Find where the given text appears and provide that cell's center as (X, Y) coordinate. 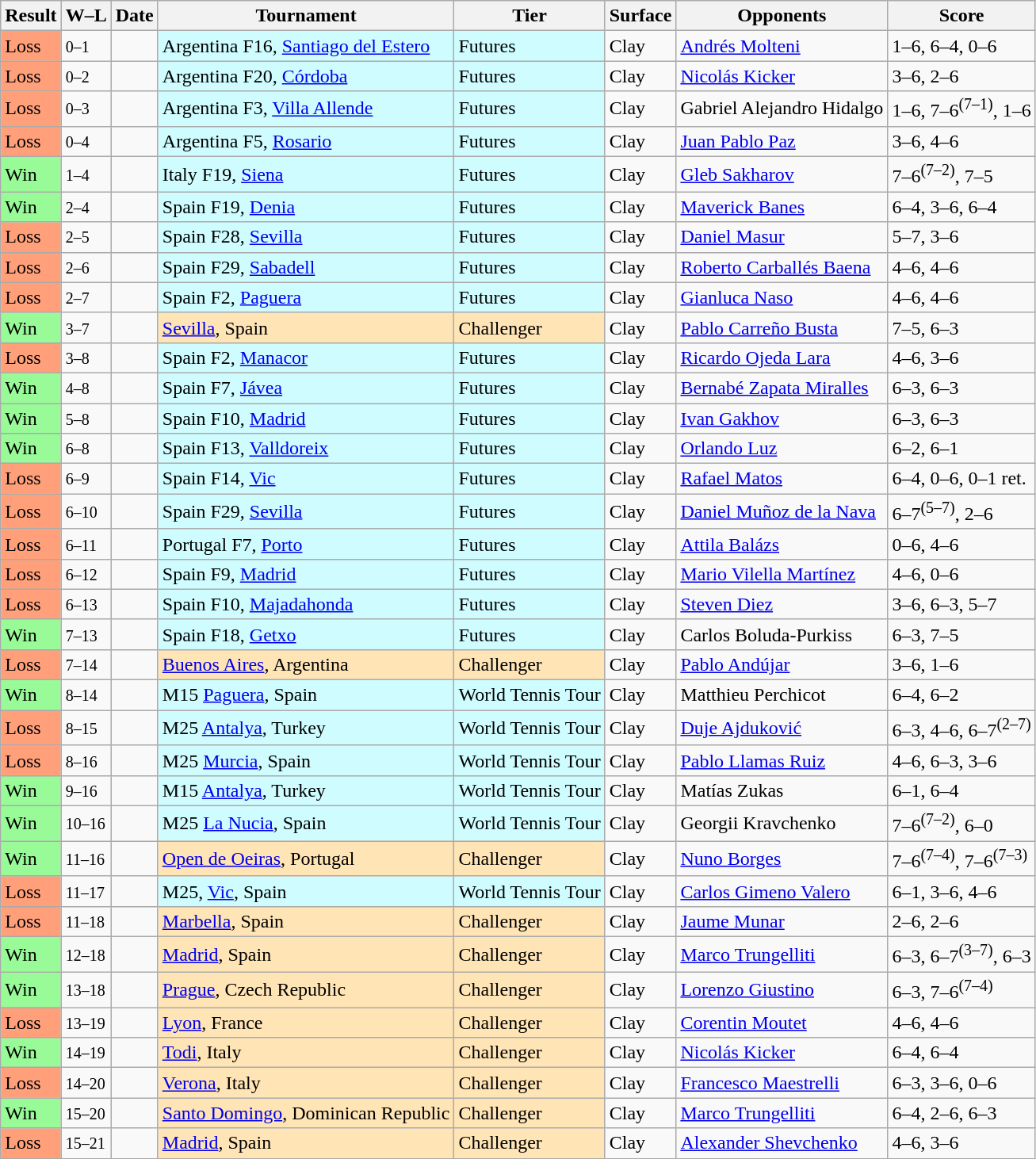
Spain F18, Getxo (306, 634)
Matthieu Perchicot (782, 695)
6–2, 6–1 (961, 449)
Argentina F20, Córdoba (306, 76)
8–16 (86, 760)
6–1, 6–4 (961, 790)
11–17 (86, 891)
Maverick Banes (782, 207)
Pablo Carreño Busta (782, 327)
14–20 (86, 1083)
Jaume Munar (782, 922)
Argentina F3, Villa Allende (306, 109)
0–1 (86, 46)
Spain F13, Valldoreix (306, 449)
Italy F19, Siena (306, 174)
6–7(5–7), 2–6 (961, 512)
3–6, 2–6 (961, 76)
M25 Murcia, Spain (306, 760)
Result (31, 16)
Spain F29, Sevilla (306, 512)
7–5, 6–3 (961, 327)
0–4 (86, 141)
Buenos Aires, Argentina (306, 665)
4–6, 0–6 (961, 574)
5–7, 3–6 (961, 237)
Portugal F7, Porto (306, 544)
Andrés Molteni (782, 46)
Lyon, France (306, 1023)
Gabriel Alejandro Hidalgo (782, 109)
3–6, 4–6 (961, 141)
6–10 (86, 512)
M25 La Nucia, Spain (306, 823)
6–4, 2–6, 6–3 (961, 1113)
Spain F2, Paguera (306, 297)
2–4 (86, 207)
0–6, 4–6 (961, 544)
1–4 (86, 174)
6–3, 6–7(3–7), 6–3 (961, 954)
Tier (529, 16)
6–13 (86, 604)
Steven Diez (782, 604)
5–8 (86, 419)
Juan Pablo Paz (782, 141)
3–6, 1–6 (961, 665)
7–6(7–2), 7–5 (961, 174)
M15 Paguera, Spain (306, 695)
Francesco Maestrelli (782, 1083)
Carlos Boluda-Purkiss (782, 634)
Georgii Kravchenko (782, 823)
W–L (86, 16)
Spain F2, Manacor (306, 358)
Marbella, Spain (306, 922)
2–7 (86, 297)
Attila Balázs (782, 544)
3–7 (86, 327)
Gleb Sakharov (782, 174)
Bernabé Zapata Miralles (782, 388)
Ivan Gakhov (782, 419)
6–4, 0–6, 0–1 ret. (961, 479)
Rafael Matos (782, 479)
11–16 (86, 859)
Matías Zukas (782, 790)
6–3, 7–6(7–4) (961, 989)
Spain F29, Sabadell (306, 267)
Spain F14, Vic (306, 479)
6–4, 6–4 (961, 1053)
10–16 (86, 823)
Score (961, 16)
Duje Ajduković (782, 728)
11–18 (86, 922)
Spain F10, Majadahonda (306, 604)
Santo Domingo, Dominican Republic (306, 1113)
7–6(7–4), 7–6(7–3) (961, 859)
Carlos Gimeno Valero (782, 891)
1–6, 6–4, 0–6 (961, 46)
Corentin Moutet (782, 1023)
Argentina F16, Santiago del Estero (306, 46)
6–3, 4–6, 6–7(2–7) (961, 728)
14–19 (86, 1053)
6–4, 6–2 (961, 695)
Spain F10, Madrid (306, 419)
Alexander Shevchenko (782, 1143)
M25 Antalya, Turkey (306, 728)
Nuno Borges (782, 859)
M15 Antalya, Turkey (306, 790)
Spain F28, Sevilla (306, 237)
Orlando Luz (782, 449)
Pablo Andújar (782, 665)
2–6, 2–6 (961, 922)
Mario Vilella Martínez (782, 574)
2–5 (86, 237)
12–18 (86, 954)
13–19 (86, 1023)
Daniel Masur (782, 237)
Sevilla, Spain (306, 327)
Open de Oeiras, Portugal (306, 859)
0–2 (86, 76)
Date (135, 16)
3–6, 6–3, 5–7 (961, 604)
Ricardo Ojeda Lara (782, 358)
3–8 (86, 358)
Todi, Italy (306, 1053)
15–20 (86, 1113)
1–6, 7–6(7–1), 1–6 (961, 109)
6–3, 3–6, 0–6 (961, 1083)
8–15 (86, 728)
6–9 (86, 479)
2–6 (86, 267)
7–13 (86, 634)
4–8 (86, 388)
Roberto Carballés Baena (782, 267)
Spain F7, Jávea (306, 388)
7–6(7–2), 6–0 (961, 823)
6–11 (86, 544)
9–16 (86, 790)
Prague, Czech Republic (306, 989)
6–3, 7–5 (961, 634)
6–4, 3–6, 6–4 (961, 207)
4–6, 6–3, 3–6 (961, 760)
6–1, 3–6, 4–6 (961, 891)
Argentina F5, Rosario (306, 141)
8–14 (86, 695)
0–3 (86, 109)
Lorenzo Giustino (782, 989)
Verona, Italy (306, 1083)
Opponents (782, 16)
6–12 (86, 574)
Gianluca Naso (782, 297)
7–14 (86, 665)
15–21 (86, 1143)
Tournament (306, 16)
Spain F9, Madrid (306, 574)
13–18 (86, 989)
Spain F19, Denia (306, 207)
6–8 (86, 449)
Daniel Muñoz de la Nava (782, 512)
M25, Vic, Spain (306, 891)
Pablo Llamas Ruiz (782, 760)
Surface (640, 16)
